From the cell containing the given text, extract its center point as [X, Y] coordinate. 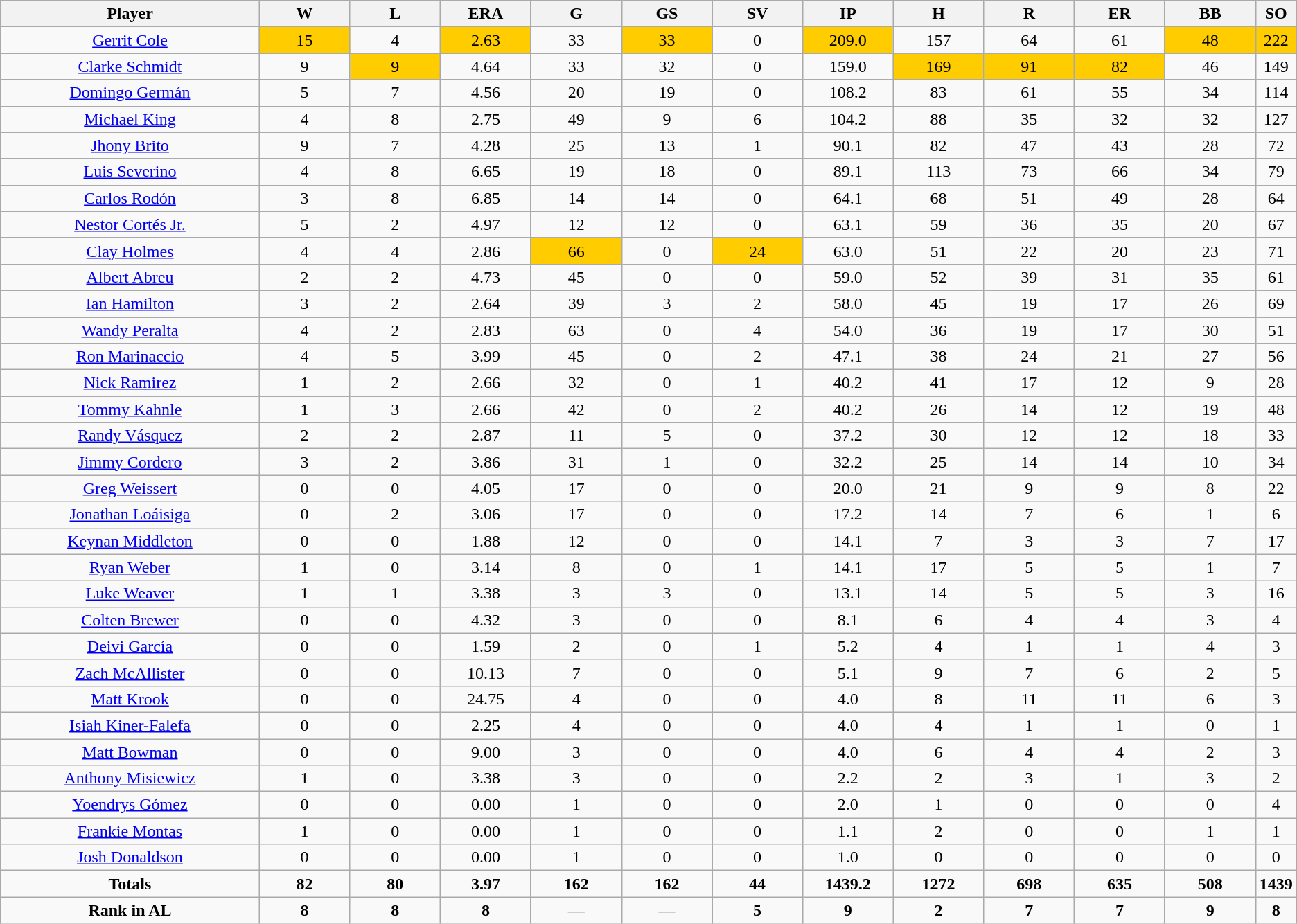
32.2 [848, 462]
Randy Vásquez [130, 436]
64.1 [848, 198]
46 [1210, 66]
68 [938, 198]
4.32 [486, 620]
2.75 [486, 119]
88 [938, 119]
1.0 [848, 858]
63 [576, 330]
Rank in AL [130, 910]
149 [1276, 66]
8.1 [848, 620]
37.2 [848, 436]
Michael King [130, 119]
91 [1030, 66]
Carlos Rodón [130, 198]
44 [758, 884]
169 [938, 66]
104.2 [848, 119]
Matt Bowman [130, 752]
108.2 [848, 93]
Domingo Germán [130, 93]
698 [1030, 884]
52 [938, 277]
GS [667, 14]
56 [1276, 357]
58.0 [848, 303]
4.73 [486, 277]
63.1 [848, 224]
67 [1276, 224]
2.2 [848, 779]
2.0 [848, 805]
10.13 [486, 673]
Keynan Middleton [130, 541]
4.05 [486, 488]
6.65 [486, 172]
222 [1276, 40]
113 [938, 172]
Clay Holmes [130, 251]
89.1 [848, 172]
4.28 [486, 145]
H [938, 14]
Ian Hamilton [130, 303]
1272 [938, 884]
47.1 [848, 357]
83 [938, 93]
Gerrit Cole [130, 40]
157 [938, 40]
13.1 [848, 594]
59.0 [848, 277]
SV [758, 14]
Tommy Kahnle [130, 409]
72 [1276, 145]
Jimmy Cordero [130, 462]
15 [305, 40]
1.1 [848, 831]
209.0 [848, 40]
Albert Abreu [130, 277]
Yoendrys Gómez [130, 805]
3.86 [486, 462]
1.88 [486, 541]
10 [1210, 462]
Luke Weaver [130, 594]
54.0 [848, 330]
63.0 [848, 251]
G [576, 14]
Nick Ramirez [130, 383]
1.59 [486, 646]
3.99 [486, 357]
23 [1210, 251]
71 [1276, 251]
4.56 [486, 93]
Ron Marinaccio [130, 357]
69 [1276, 303]
41 [938, 383]
Anthony Misiewicz [130, 779]
16 [1276, 594]
Deivi García [130, 646]
Matt Krook [130, 699]
13 [667, 145]
Totals [130, 884]
2.86 [486, 251]
Wandy Peralta [130, 330]
20.0 [848, 488]
114 [1276, 93]
Greg Weissert [130, 488]
47 [1030, 145]
59 [938, 224]
17.2 [848, 515]
3.97 [486, 884]
2.63 [486, 40]
3.06 [486, 515]
4.64 [486, 66]
Clarke Schmidt [130, 66]
55 [1120, 93]
Colten Brewer [130, 620]
Jhony Brito [130, 145]
IP [848, 14]
9.00 [486, 752]
Jonathan Loáisiga [130, 515]
5.1 [848, 673]
159.0 [848, 66]
2.25 [486, 725]
Josh Donaldson [130, 858]
1439 [1276, 884]
1439.2 [848, 884]
27 [1210, 357]
Player [130, 14]
42 [576, 409]
ERA [486, 14]
5.2 [848, 646]
2.64 [486, 303]
6.85 [486, 198]
127 [1276, 119]
Frankie Montas [130, 831]
635 [1120, 884]
43 [1120, 145]
24.75 [486, 699]
W [305, 14]
508 [1210, 884]
Luis Severino [130, 172]
73 [1030, 172]
Zach McAllister [130, 673]
SO [1276, 14]
3.14 [486, 567]
Nestor Cortés Jr. [130, 224]
80 [395, 884]
Isiah Kiner-Falefa [130, 725]
79 [1276, 172]
R [1030, 14]
ER [1120, 14]
4.97 [486, 224]
L [395, 14]
2.87 [486, 436]
38 [938, 357]
BB [1210, 14]
Ryan Weber [130, 567]
2.83 [486, 330]
90.1 [848, 145]
